From the cell containing the given text, extract its center point as [x, y] coordinate. 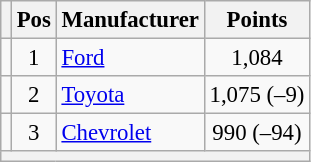
Points [257, 20]
Ford [130, 58]
Pos [34, 20]
990 (–94) [257, 133]
1,084 [257, 58]
2 [34, 95]
Chevrolet [130, 133]
Manufacturer [130, 20]
1,075 (–9) [257, 95]
1 [34, 58]
3 [34, 133]
Toyota [130, 95]
